Locate the cell with the specified text and output its [x, y] center coordinate. 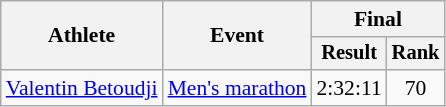
2:32:11 [348, 88]
Event [238, 36]
Final [378, 19]
Rank [416, 54]
Men's marathon [238, 88]
Result [348, 54]
Athlete [82, 36]
70 [416, 88]
Valentin Betoudji [82, 88]
